Determine the (X, Y) coordinate at the center of the cell enclosing the given text.  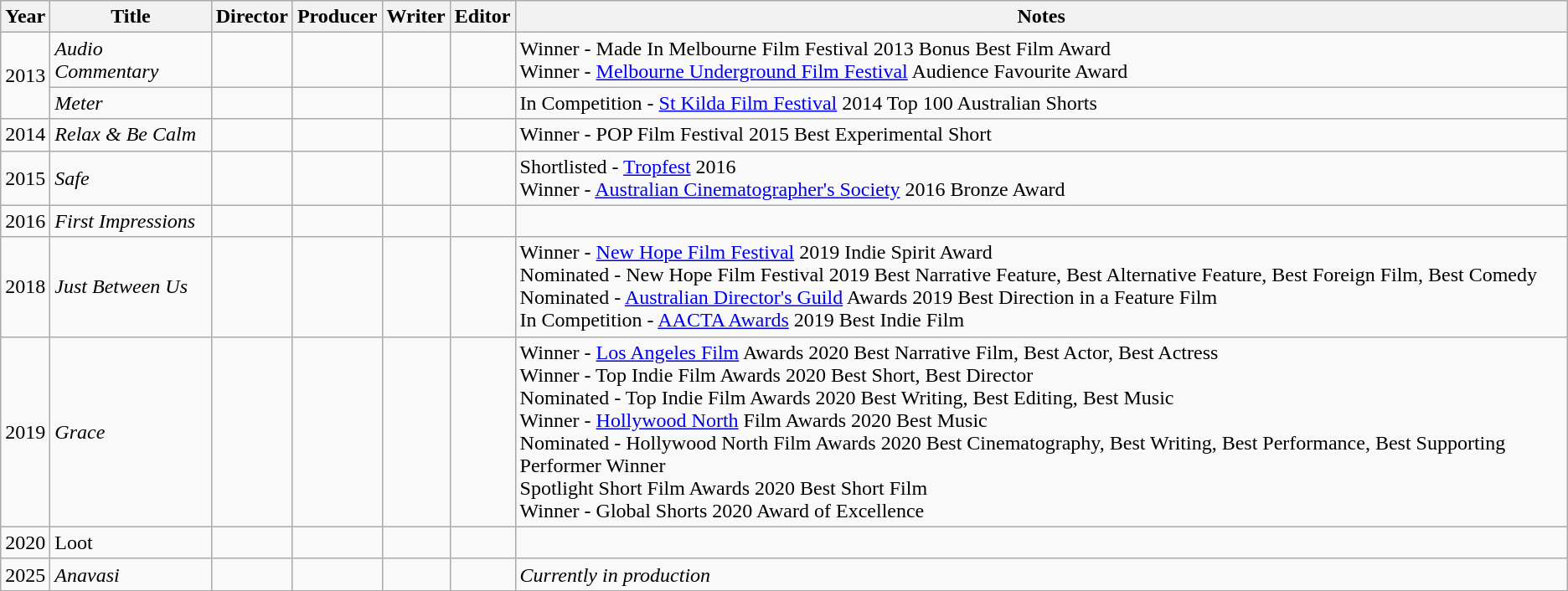
Director (251, 17)
Writer (415, 17)
2020 (25, 542)
Just Between Us (131, 286)
2019 (25, 432)
Loot (131, 542)
First Impressions (131, 221)
2013 (25, 75)
Audio Commentary (131, 60)
Producer (337, 17)
2025 (25, 574)
Meter (131, 103)
In Competition - St Kilda Film Festival 2014 Top 100 Australian Shorts (1041, 103)
Notes (1041, 17)
Winner - POP Film Festival 2015 Best Experimental Short (1041, 135)
2018 (25, 286)
2015 (25, 177)
Currently in production (1041, 574)
Winner - Made In Melbourne Film Festival 2013 Bonus Best Film AwardWinner - Melbourne Underground Film Festival Audience Favourite Award (1041, 60)
Anavasi (131, 574)
Editor (482, 17)
Shortlisted - Tropfest 2016Winner - Australian Cinematographer's Society 2016 Bronze Award (1041, 177)
Relax & Be Calm (131, 135)
Safe (131, 177)
2016 (25, 221)
2014 (25, 135)
Year (25, 17)
Title (131, 17)
Grace (131, 432)
